Return the [x, y] coordinate for the center point of the cell that contains the specified text.  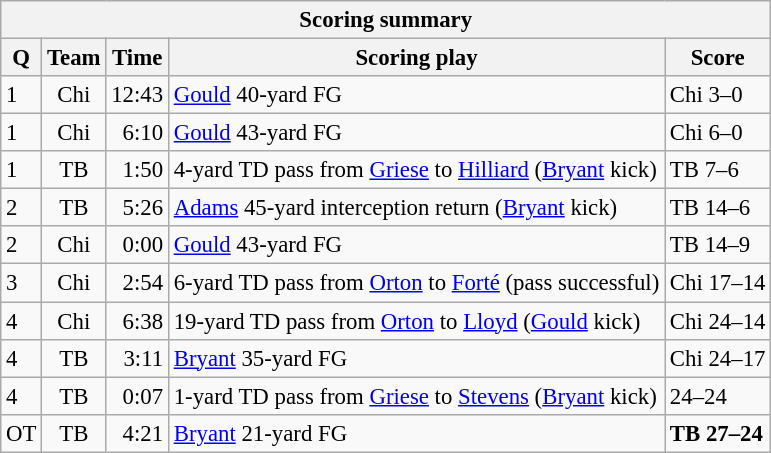
Chi 24–14 [718, 321]
19-yard TD pass from Orton to Lloyd (Gould kick) [416, 321]
TB 14–6 [718, 208]
4:21 [138, 433]
Bryant 21-yard FG [416, 433]
0:00 [138, 245]
12:43 [138, 95]
24–24 [718, 396]
Time [138, 58]
3:11 [138, 358]
TB 14–9 [718, 245]
Gould 40-yard FG [416, 95]
TB 7–6 [718, 170]
Scoring play [416, 58]
Chi 17–14 [718, 283]
Q [22, 58]
Score [718, 58]
OT [22, 433]
Team [74, 58]
4-yard TD pass from Griese to Hilliard (Bryant kick) [416, 170]
TB 27–24 [718, 433]
1-yard TD pass from Griese to Stevens (Bryant kick) [416, 396]
6-yard TD pass from Orton to Forté (pass successful) [416, 283]
5:26 [138, 208]
2:54 [138, 283]
Scoring summary [386, 20]
Bryant 35-yard FG [416, 358]
1:50 [138, 170]
0:07 [138, 396]
Chi 3–0 [718, 95]
Adams 45-yard interception return (Bryant kick) [416, 208]
3 [22, 283]
Chi 24–17 [718, 358]
6:10 [138, 133]
6:38 [138, 321]
Chi 6–0 [718, 133]
